Detect which cell encompasses the target text, then output its [x, y] center coordinate. 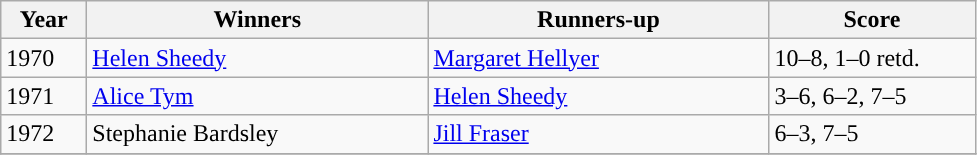
6–3, 7–5 [872, 134]
1972 [44, 134]
Year [44, 20]
1971 [44, 96]
Jill Fraser [598, 134]
Margaret Hellyer [598, 58]
Runners-up [598, 20]
10–8, 1–0 retd. [872, 58]
Winners [258, 20]
1970 [44, 58]
3–6, 6–2, 7–5 [872, 96]
Stephanie Bardsley [258, 134]
Score [872, 20]
Alice Tym [258, 96]
